Detect which cell encompasses the target text, then output its (x, y) center coordinate. 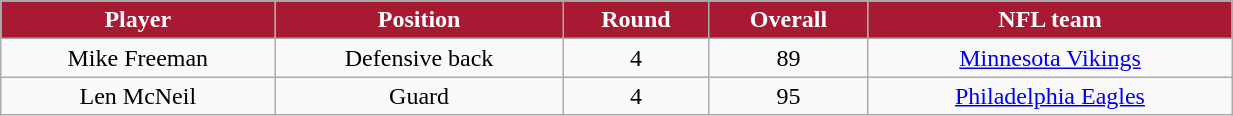
95 (789, 96)
Philadelphia Eagles (1050, 96)
Mike Freeman (138, 58)
Len McNeil (138, 96)
Guard (419, 96)
89 (789, 58)
Minnesota Vikings (1050, 58)
Player (138, 20)
Position (419, 20)
Overall (789, 20)
NFL team (1050, 20)
Round (636, 20)
Defensive back (419, 58)
